Search for the cell housing the specified text and yield its (x, y) center coordinate. 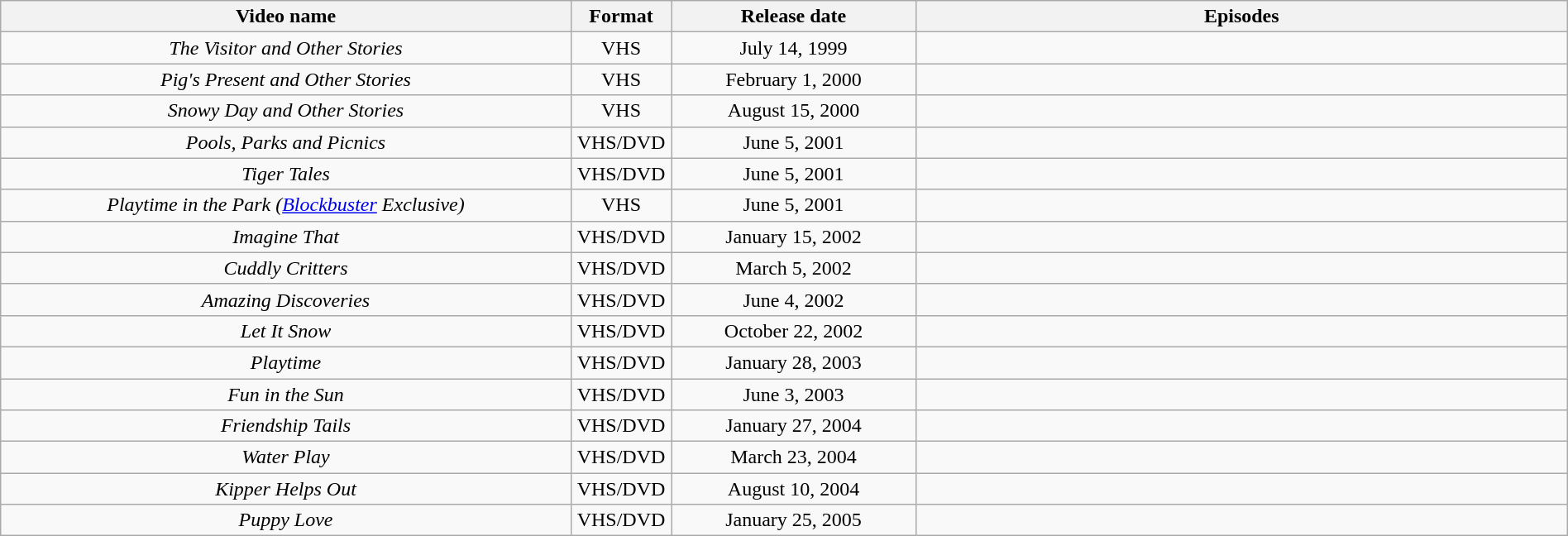
January 27, 2004 (794, 426)
Snowy Day and Other Stories (286, 111)
January 28, 2003 (794, 362)
Episodes (1241, 17)
Release date (794, 17)
Kipper Helps Out (286, 489)
Pools, Parks and Picnics (286, 142)
Format (621, 17)
Video name (286, 17)
The Visitor and Other Stories (286, 48)
Puppy Love (286, 520)
August 15, 2000 (794, 111)
Water Play (286, 457)
February 1, 2000 (794, 79)
July 14, 1999 (794, 48)
Playtime in the Park (Blockbuster Exclusive) (286, 205)
March 5, 2002 (794, 268)
Cuddly Critters (286, 268)
Pig's Present and Other Stories (286, 79)
January 15, 2002 (794, 237)
Imagine That (286, 237)
January 25, 2005 (794, 520)
June 3, 2003 (794, 395)
Amazing Discoveries (286, 299)
Friendship Tails (286, 426)
Fun in the Sun (286, 395)
Tiger Tales (286, 174)
August 10, 2004 (794, 489)
October 22, 2002 (794, 331)
June 4, 2002 (794, 299)
Playtime (286, 362)
Let It Snow (286, 331)
March 23, 2004 (794, 457)
